Determine the (x, y) coordinate at the center of the cell enclosing the given text.  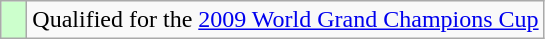
Qualified for the 2009 World Grand Champions Cup (286, 20)
